Return the (X, Y) coordinate for the center point of the cell that contains the specified text.  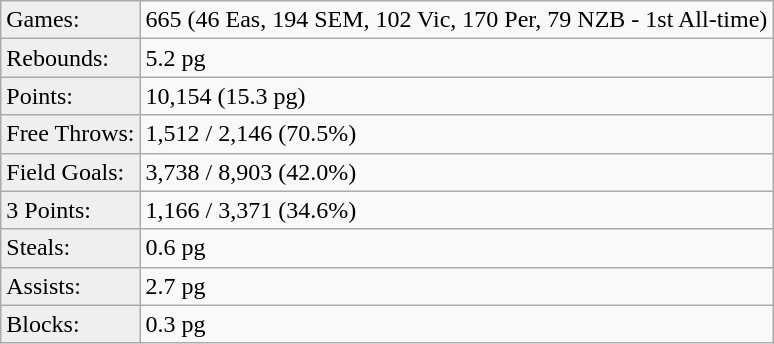
10,154 (15.3 pg) (456, 96)
Assists: (70, 286)
0.3 pg (456, 324)
5.2 pg (456, 58)
3,738 / 8,903 (42.0%) (456, 172)
1,512 / 2,146 (70.5%) (456, 134)
0.6 pg (456, 248)
Points: (70, 96)
Games: (70, 20)
Field Goals: (70, 172)
3 Points: (70, 210)
Rebounds: (70, 58)
1,166 / 3,371 (34.6%) (456, 210)
665 (46 Eas, 194 SEM, 102 Vic, 170 Per, 79 NZB - 1st All-time) (456, 20)
Steals: (70, 248)
Free Throws: (70, 134)
Blocks: (70, 324)
2.7 pg (456, 286)
